Extract the [x, y] coordinate from the center of the cell holding the provided text.  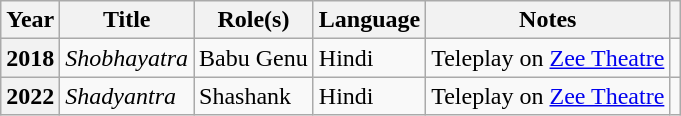
2018 [30, 58]
Language [369, 20]
Shobhayatra [127, 58]
Babu Genu [254, 58]
Year [30, 20]
Notes [548, 20]
Shadyantra [127, 96]
Title [127, 20]
2022 [30, 96]
Role(s) [254, 20]
Shashank [254, 96]
